Extract the [x, y] coordinate from the center of the cell holding the provided text.  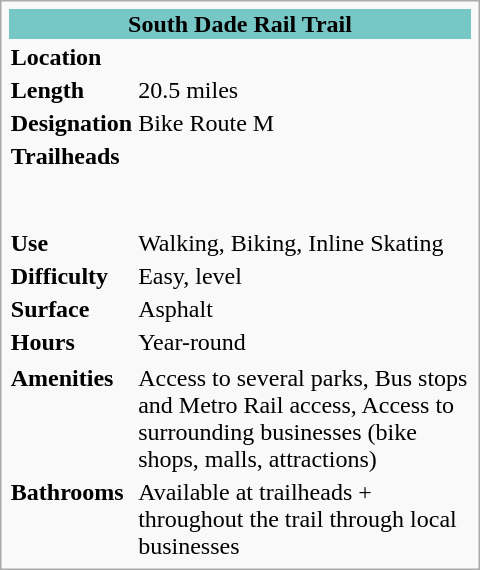
Easy, level [304, 276]
Available at trailheads + throughout the trail through local businesses [304, 519]
Surface [71, 309]
South Dade Rail Trail [240, 24]
20.5 miles [304, 90]
Access to several parks, Bus stops and Metro Rail access, Access to surrounding businesses (bike shops, malls, attractions) [304, 418]
Difficulty [71, 276]
Length [71, 90]
Amenities [71, 418]
Bike Route M [304, 123]
Asphalt [304, 309]
Use [71, 243]
Location [71, 57]
Hours [71, 342]
Bathrooms [71, 519]
Walking, Biking, Inline Skating [304, 243]
Designation [71, 123]
Trailheads [71, 183]
Year-round [304, 342]
